Output the (x, y) coordinate of the center of the cell containing the given text.  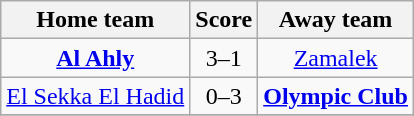
Olympic Club (336, 96)
3–1 (224, 58)
0–3 (224, 96)
Al Ahly (96, 58)
Score (224, 20)
Zamalek (336, 58)
El Sekka El Hadid (96, 96)
Home team (96, 20)
Away team (336, 20)
